Pinpoint the cell where the given text exists, returning its (X, Y) midpoint coordinate. 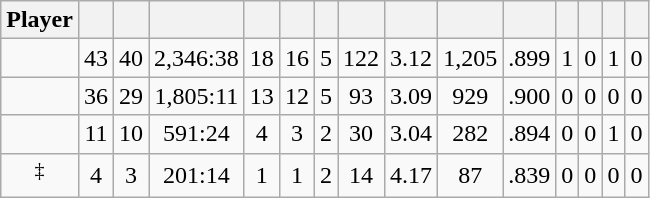
1,805:11 (197, 96)
Player (40, 20)
201:14 (197, 176)
30 (362, 134)
29 (132, 96)
.899 (530, 58)
591:24 (197, 134)
16 (296, 58)
13 (262, 96)
.900 (530, 96)
1,205 (470, 58)
12 (296, 96)
10 (132, 134)
18 (262, 58)
14 (362, 176)
3.12 (412, 58)
40 (132, 58)
.894 (530, 134)
929 (470, 96)
36 (96, 96)
3.04 (412, 134)
2,346:38 (197, 58)
‡ (40, 176)
4.17 (412, 176)
11 (96, 134)
3.09 (412, 96)
43 (96, 58)
122 (362, 58)
282 (470, 134)
87 (470, 176)
.839 (530, 176)
93 (362, 96)
